Detect which cell encompasses the target text, then output its [X, Y] center coordinate. 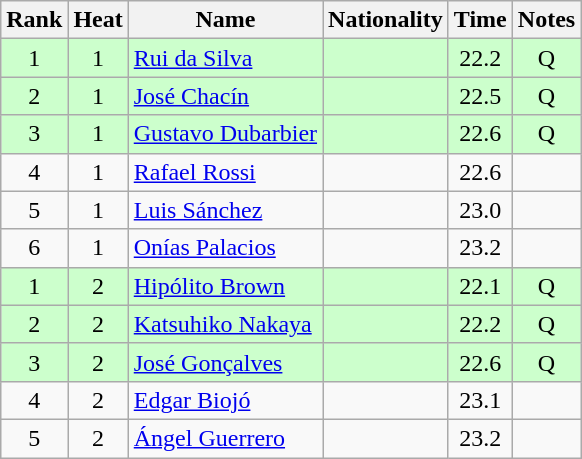
Ángel Guerrero [225, 438]
Nationality [386, 20]
6 [34, 248]
Name [225, 20]
Notes [546, 20]
Onías Palacios [225, 248]
Rank [34, 20]
Time [480, 20]
Edgar Biojó [225, 400]
Gustavo Dubarbier [225, 134]
Heat [98, 20]
Hipólito Brown [225, 286]
23.1 [480, 400]
22.5 [480, 96]
Katsuhiko Nakaya [225, 324]
Rui da Silva [225, 58]
22.1 [480, 286]
Rafael Rossi [225, 172]
23.0 [480, 210]
José Gonçalves [225, 362]
José Chacín [225, 96]
Luis Sánchez [225, 210]
